Locate the cell with the specified text and output its [x, y] center coordinate. 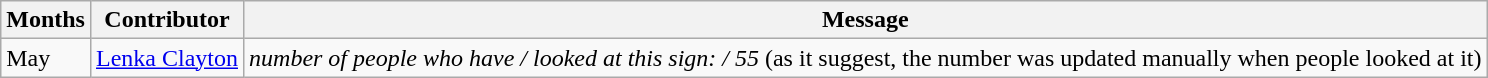
Message [866, 20]
number of people who have / looked at this sign: / 55 (as it suggest, the number was updated manually when people looked at it) [866, 58]
Contributor [166, 20]
Months [46, 20]
May [46, 58]
Lenka Clayton [166, 58]
